Pinpoint the cell where the given text exists, returning its [x, y] midpoint coordinate. 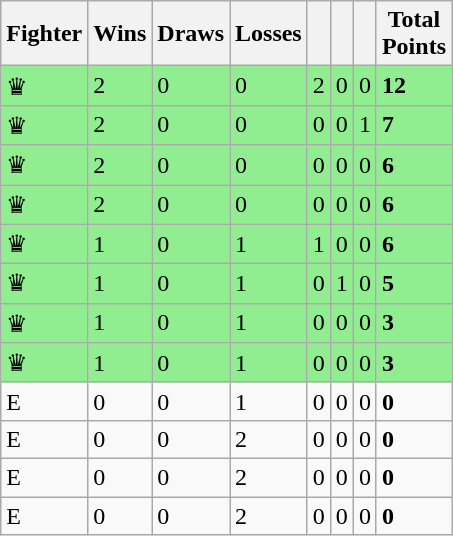
Wins [120, 34]
Total Points [414, 34]
7 [414, 125]
12 [414, 86]
Draws [191, 34]
Losses [269, 34]
5 [414, 284]
Fighter [44, 34]
